Capture the cell that displays the provided text and extract its [x, y] central coordinate. 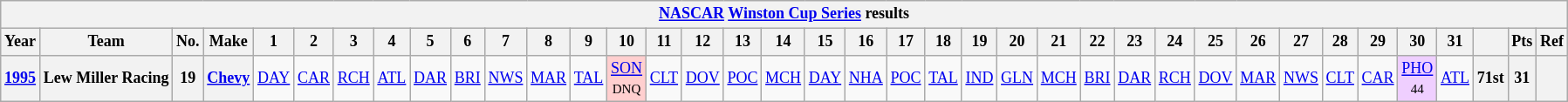
1995 [21, 78]
26 [1258, 42]
NHA [866, 78]
5 [431, 42]
15 [825, 42]
24 [1174, 42]
71st [1490, 78]
9 [588, 42]
6 [468, 42]
20 [1017, 42]
14 [784, 42]
No. [188, 42]
17 [906, 42]
IND [979, 78]
Team [106, 42]
8 [549, 42]
Pts [1522, 42]
21 [1058, 42]
11 [663, 42]
16 [866, 42]
12 [702, 42]
Ref [1552, 42]
10 [627, 42]
25 [1215, 42]
Year [21, 42]
22 [1098, 42]
Lew Miller Racing [106, 78]
30 [1417, 42]
2 [314, 42]
3 [353, 42]
Chevy [229, 78]
NASCAR Winston Cup Series results [784, 14]
13 [743, 42]
GLN [1017, 78]
4 [392, 42]
29 [1378, 42]
SONDNQ [627, 78]
27 [1302, 42]
18 [943, 42]
Make [229, 42]
23 [1134, 42]
28 [1340, 42]
PHO44 [1417, 78]
7 [506, 42]
1 [274, 42]
